Scan for the cell matching the given text and deliver its (X, Y) coordinate at center. 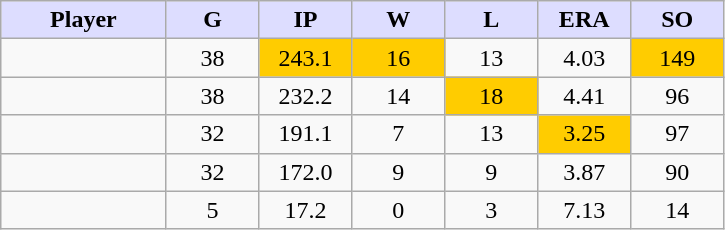
ERA (584, 20)
3 (492, 210)
17.2 (306, 210)
16 (398, 58)
7.13 (584, 210)
W (398, 20)
191.1 (306, 134)
3.25 (584, 134)
18 (492, 96)
Player (84, 20)
3.87 (584, 172)
0 (398, 210)
149 (678, 58)
96 (678, 96)
5 (212, 210)
7 (398, 134)
IP (306, 20)
172.0 (306, 172)
243.1 (306, 58)
4.41 (584, 96)
90 (678, 172)
SO (678, 20)
L (492, 20)
4.03 (584, 58)
232.2 (306, 96)
G (212, 20)
97 (678, 134)
